From the cell containing the given text, extract its center point as (X, Y) coordinate. 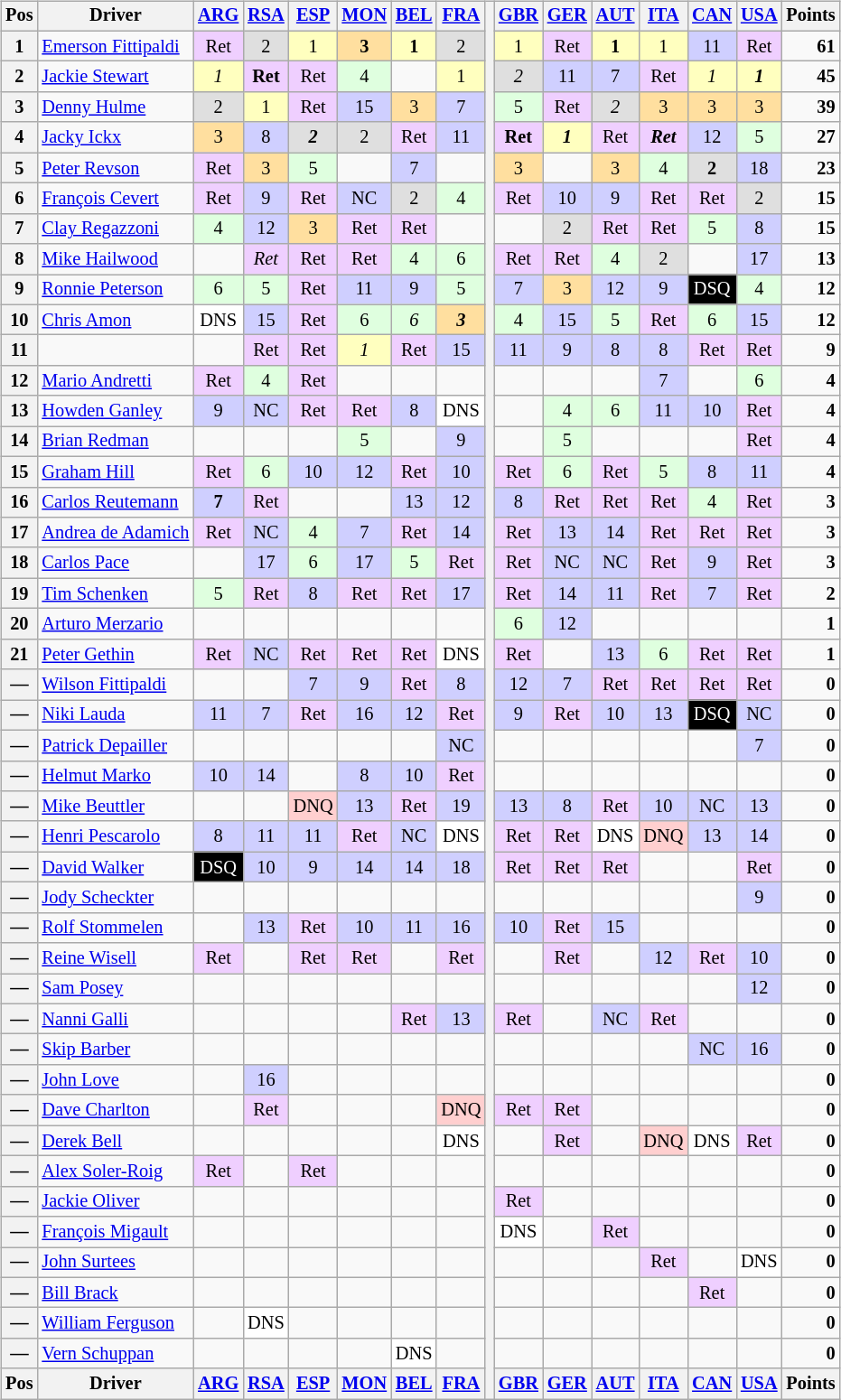
Brian Redman (116, 442)
Alex Soler-Roig (116, 1171)
Andrea de Adamich (116, 533)
Arturo Merzario (116, 624)
Emerson Fittipaldi (116, 46)
45 (811, 77)
Denny Hulme (116, 107)
Tim Schenken (116, 593)
Mike Hailwood (116, 259)
39 (811, 107)
Carlos Reutemann (116, 502)
François Cevert (116, 199)
Clay Regazzoni (116, 229)
Peter Gethin (116, 654)
Rolf Stommelen (116, 928)
Jody Scheckter (116, 898)
Ronnie Peterson (116, 290)
Patrick Depailler (116, 745)
Skip Barber (116, 1050)
Peter Revson (116, 168)
Vern Schuppan (116, 1354)
Jackie Stewart (116, 77)
Dave Charlton (116, 1110)
Mario Andretti (116, 381)
23 (811, 168)
Jackie Oliver (116, 1201)
Nanni Galli (116, 1019)
Jacky Ickx (116, 137)
John Surtees (116, 1263)
William Ferguson (116, 1323)
Sam Posey (116, 989)
Mike Beuttler (116, 807)
John Love (116, 1080)
François Migault (116, 1232)
Bill Brack (116, 1293)
Reine Wisell (116, 958)
Niki Lauda (116, 715)
Henri Pescarolo (116, 836)
Wilson Fittipaldi (116, 685)
Chris Amon (116, 320)
Howden Ganley (116, 411)
Derek Bell (116, 1141)
Carlos Pace (116, 563)
Graham Hill (116, 471)
21 (19, 654)
David Walker (116, 867)
20 (19, 624)
27 (811, 137)
Helmut Marko (116, 776)
61 (811, 46)
